Pinpoint the cell where the given text exists, returning its (x, y) midpoint coordinate. 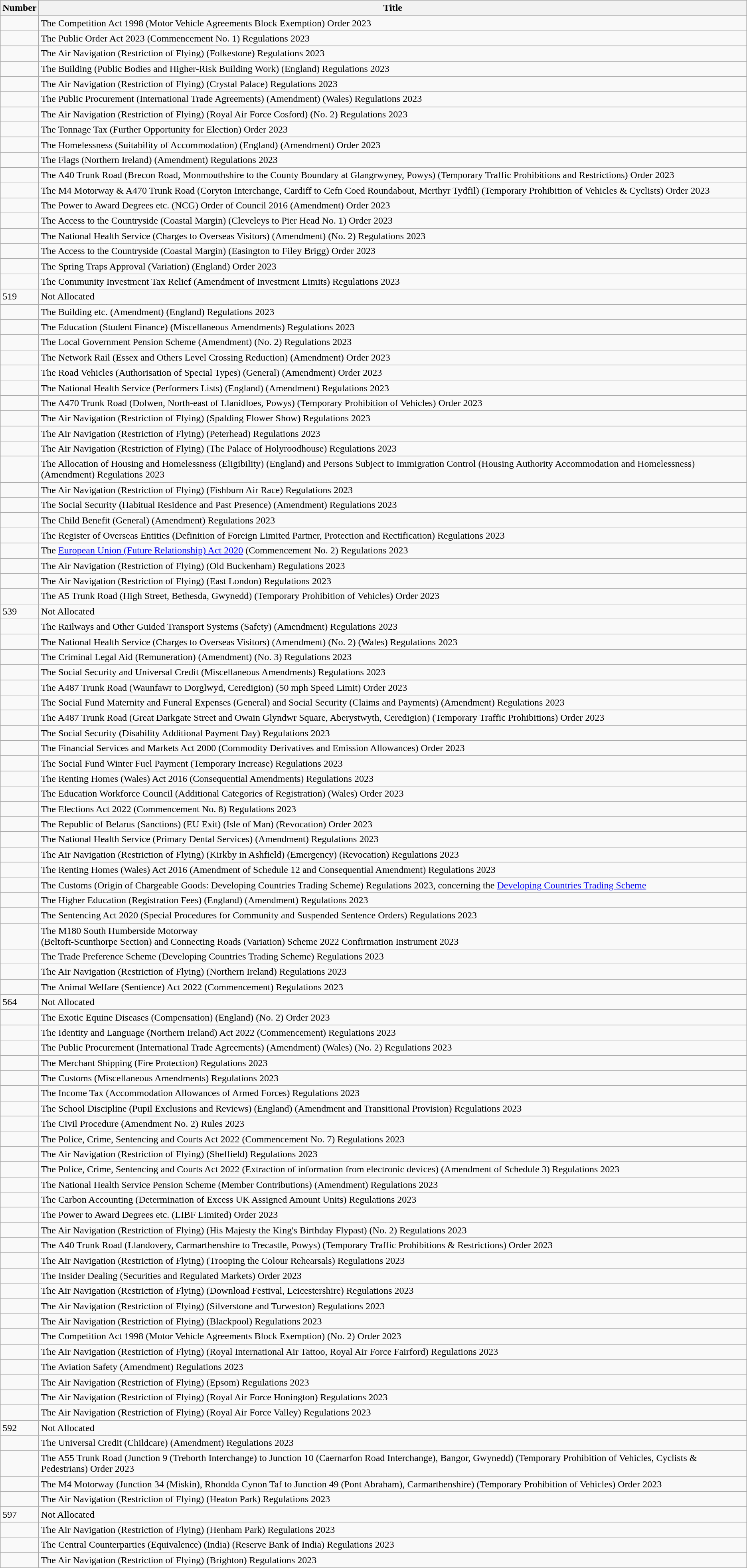
The Central Counterparties (Equivalence) (India) (Reserve Bank of India) Regulations 2023 (393, 1545)
539 (20, 611)
The Elections Act 2022 (Commencement No. 8) Regulations 2023 (393, 809)
The Air Navigation (Restriction of Flying) (Fishburn Air Race) Regulations 2023 (393, 490)
The Insider Dealing (Securities and Regulated Markets) Order 2023 (393, 1276)
The Social Fund Maternity and Funeral Expenses (General) and Social Security (Claims and Payments) (Amendment) Regulations 2023 (393, 703)
The A487 Trunk Road (Waunfawr to Dorglwyd, Ceredigion) (50 mph Speed Limit) Order 2023 (393, 687)
519 (20, 297)
The Competition Act 1998 (Motor Vehicle Agreements Block Exemption) Order 2023 (393, 23)
The National Health Service (Charges to Overseas Visitors) (Amendment) (No. 2) Regulations 2023 (393, 236)
The Air Navigation (Restriction of Flying) (Northern Ireland) Regulations 2023 (393, 972)
The Air Navigation (Restriction of Flying) (Royal Air Force Cosford) (No. 2) Regulations 2023 (393, 114)
The Access to the Countryside (Coastal Margin) (Easington to Filey Brigg) Order 2023 (393, 251)
The Air Navigation (Restriction of Flying) (Henham Park) Regulations 2023 (393, 1530)
The Police, Crime, Sentencing and Courts Act 2022 (Commencement No. 7) Regulations 2023 (393, 1139)
The Republic of Belarus (Sanctions) (EU Exit) (Isle of Man) (Revocation) Order 2023 (393, 824)
The Social Security (Disability Additional Payment Day) Regulations 2023 (393, 733)
The Trade Preference Scheme (Developing Countries Trading Scheme) Regulations 2023 (393, 957)
The Higher Education (Registration Fees) (England) (Amendment) Regulations 2023 (393, 900)
The Public Order Act 2023 (Commencement No. 1) Regulations 2023 (393, 38)
The Sentencing Act 2020 (Special Procedures for Community and Suspended Sentence Orders) Regulations 2023 (393, 915)
The Exotic Equine Diseases (Compensation) (England) (No. 2) Order 2023 (393, 1017)
The Social Security (Habitual Residence and Past Presence) (Amendment) Regulations 2023 (393, 505)
The Local Government Pension Scheme (Amendment) (No. 2) Regulations 2023 (393, 342)
The Renting Homes (Wales) Act 2016 (Consequential Amendments) Regulations 2023 (393, 779)
The Social Fund Winter Fuel Payment (Temporary Increase) Regulations 2023 (393, 763)
The Identity and Language (Northern Ireland) Act 2022 (Commencement) Regulations 2023 (393, 1033)
The Air Navigation (Restriction of Flying) (Download Festival, Leicestershire) Regulations 2023 (393, 1291)
Number (20, 8)
The Air Navigation (Restriction of Flying) (Heaton Park) Regulations 2023 (393, 1499)
The Renting Homes (Wales) Act 2016 (Amendment of Schedule 12 and Consequential Amendment) Regulations 2023 (393, 870)
The Air Navigation (Restriction of Flying) (His Majesty the King's Birthday Flypast) (No. 2) Regulations 2023 (393, 1230)
The Flags (Northern Ireland) (Amendment) Regulations 2023 (393, 160)
The Police, Crime, Sentencing and Courts Act 2022 (Extraction of information from electronic devices) (Amendment of Schedule 3) Regulations 2023 (393, 1169)
The M180 South Humberside Motorway(Beltoft-Scunthorpe Section) and Connecting Roads (Variation) Scheme 2022 Confirmation Instrument 2023 (393, 936)
The Air Navigation (Restriction of Flying) (Crystal Palace) Regulations 2023 (393, 84)
The National Health Service (Charges to Overseas Visitors) (Amendment) (No. 2) (Wales) Regulations 2023 (393, 642)
564 (20, 1002)
The Road Vehicles (Authorisation of Special Types) (General) (Amendment) Order 2023 (393, 373)
The Education (Student Finance) (Miscellaneous Amendments) Regulations 2023 (393, 327)
The Building etc. (Amendment) (England) Regulations 2023 (393, 312)
The Competition Act 1998 (Motor Vehicle Agreements Block Exemption) (No. 2) Order 2023 (393, 1336)
The Community Investment Tax Relief (Amendment of Investment Limits) Regulations 2023 (393, 281)
The Universal Credit (Childcare) (Amendment) Regulations 2023 (393, 1443)
The Tonnage Tax (Further Opportunity for Election) Order 2023 (393, 129)
The Air Navigation (Restriction of Flying) (East London) Regulations 2023 (393, 581)
The Building (Public Bodies and Higher-Risk Building Work) (England) Regulations 2023 (393, 69)
The A5 Trunk Road (High Street, Bethesda, Gwynedd) (Temporary Prohibition of Vehicles) Order 2023 (393, 596)
The Power to Award Degrees etc. (LIBF Limited) Order 2023 (393, 1215)
The Public Procurement (International Trade Agreements) (Amendment) (Wales) (No. 2) Regulations 2023 (393, 1048)
The Register of Overseas Entities (Definition of Foreign Limited Partner, Protection and Rectification) Regulations 2023 (393, 535)
The Public Procurement (International Trade Agreements) (Amendment) (Wales) Regulations 2023 (393, 99)
The A40 Trunk Road (Llandovery, Carmarthenshire to Trecastle, Powys) (Temporary Traffic Prohibitions & Restrictions) Order 2023 (393, 1245)
592 (20, 1427)
The Aviation Safety (Amendment) Regulations 2023 (393, 1367)
The Animal Welfare (Sentience) Act 2022 (Commencement) Regulations 2023 (393, 987)
The Carbon Accounting (Determination of Excess UK Assigned Amount Units) Regulations 2023 (393, 1200)
The Air Navigation (Restriction of Flying) (Old Buckenham) Regulations 2023 (393, 566)
The Air Navigation (Restriction of Flying) (Silverstone and Turweston) Regulations 2023 (393, 1306)
The Child Benefit (General) (Amendment) Regulations 2023 (393, 520)
The European Union (Future Relationship) Act 2020 (Commencement No. 2) Regulations 2023 (393, 551)
The A470 Trunk Road (Dolwen, North-east of Llanidloes, Powys) (Temporary Prohibition of Vehicles) Order 2023 (393, 403)
The Power to Award Degrees etc. (NCG) Order of Council 2016 (Amendment) Order 2023 (393, 206)
The Air Navigation (Restriction of Flying) (Epsom) Regulations 2023 (393, 1382)
Title (393, 8)
The Customs (Origin of Chargeable Goods: Developing Countries Trading Scheme) Regulations 2023, concerning the Developing Countries Trading Scheme (393, 885)
The School Discipline (Pupil Exclusions and Reviews) (England) (Amendment and Transitional Provision) Regulations 2023 (393, 1108)
The Spring Traps Approval (Variation) (England) Order 2023 (393, 266)
The Customs (Miscellaneous Amendments) Regulations 2023 (393, 1078)
The Social Security and Universal Credit (Miscellaneous Amendments) Regulations 2023 (393, 672)
The Financial Services and Markets Act 2000 (Commodity Derivatives and Emission Allowances) Order 2023 (393, 748)
The Civil Procedure (Amendment No. 2) Rules 2023 (393, 1124)
The Homelessness (Suitability of Accommodation) (England) (Amendment) Order 2023 (393, 145)
The Air Navigation (Restriction of Flying) (Folkestone) Regulations 2023 (393, 54)
The Air Navigation (Restriction of Flying) (Trooping the Colour Rehearsals) Regulations 2023 (393, 1261)
The Railways and Other Guided Transport Systems (Safety) (Amendment) Regulations 2023 (393, 626)
The Air Navigation (Restriction of Flying) (Sheffield) Regulations 2023 (393, 1154)
The National Health Service Pension Scheme (Member Contributions) (Amendment) Regulations 2023 (393, 1185)
The Air Navigation (Restriction of Flying) (Peterhead) Regulations 2023 (393, 433)
The Education Workforce Council (Additional Categories of Registration) (Wales) Order 2023 (393, 794)
The Access to the Countryside (Coastal Margin) (Cleveleys to Pier Head No. 1) Order 2023 (393, 221)
The National Health Service (Performers Lists) (England) (Amendment) Regulations 2023 (393, 388)
The Air Navigation (Restriction of Flying) (Blackpool) Regulations 2023 (393, 1321)
597 (20, 1514)
The National Health Service (Primary Dental Services) (Amendment) Regulations 2023 (393, 839)
The Merchant Shipping (Fire Protection) Regulations 2023 (393, 1063)
The Air Navigation (Restriction of Flying) (Brighton) Regulations 2023 (393, 1560)
The Air Navigation (Restriction of Flying) (Royal Air Force Valley) Regulations 2023 (393, 1412)
The Air Navigation (Restriction of Flying) (Royal Air Force Honington) Regulations 2023 (393, 1397)
The Criminal Legal Aid (Remuneration) (Amendment) (No. 3) Regulations 2023 (393, 657)
The Air Navigation (Restriction of Flying) (Royal International Air Tattoo, Royal Air Force Fairford) Regulations 2023 (393, 1352)
The Air Navigation (Restriction of Flying) (The Palace of Holyroodhouse) Regulations 2023 (393, 449)
The Income Tax (Accommodation Allowances of Armed Forces) Regulations 2023 (393, 1093)
The Network Rail (Essex and Others Level Crossing Reduction) (Amendment) Order 2023 (393, 357)
The Air Navigation (Restriction of Flying) (Spalding Flower Show) Regulations 2023 (393, 418)
The A487 Trunk Road (Great Darkgate Street and Owain Glyndwr Square, Aberystwyth, Ceredigion) (Temporary Traffic Prohibitions) Order 2023 (393, 718)
The Air Navigation (Restriction of Flying) (Kirkby in Ashfield) (Emergency) (Revocation) Regulations 2023 (393, 854)
